Capture the cell that displays the provided text and extract its (X, Y) central coordinate. 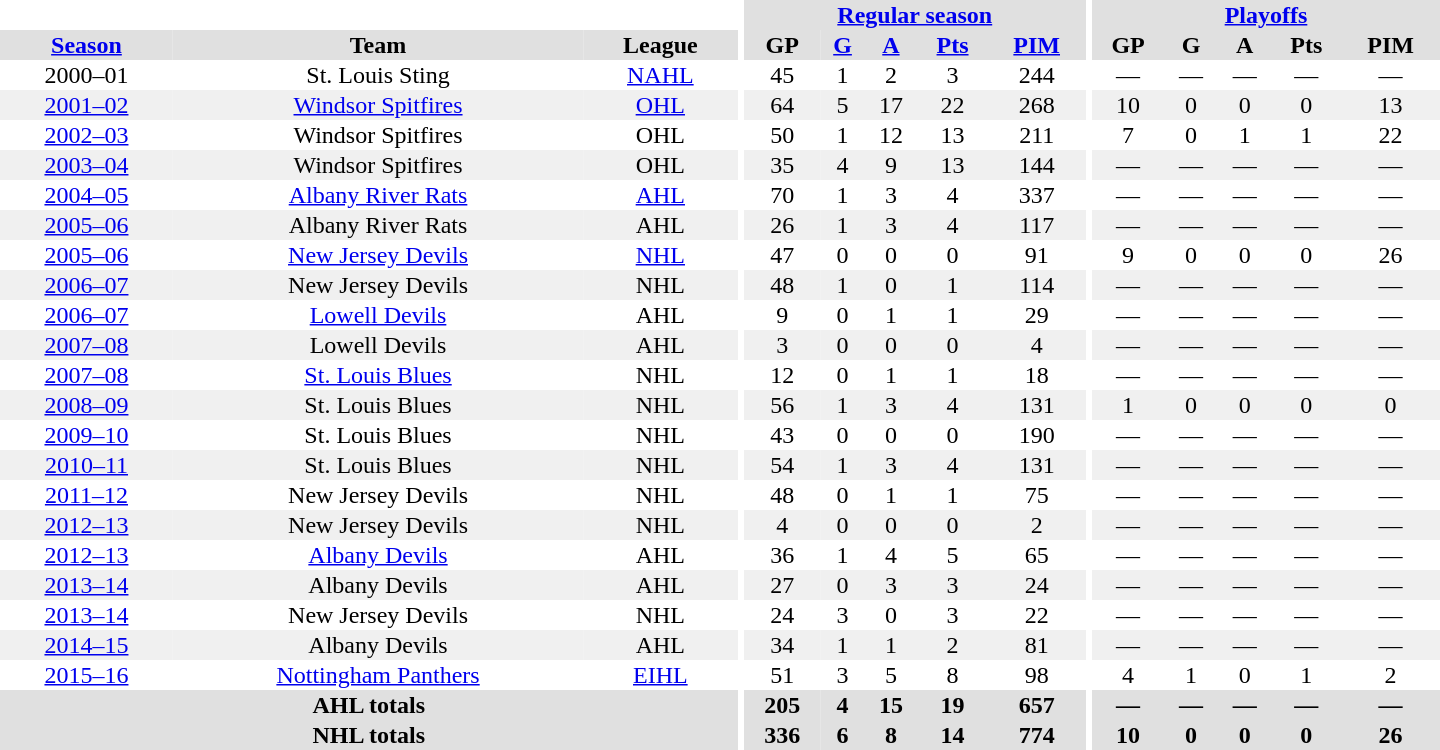
2010–11 (86, 465)
54 (782, 465)
19 (953, 705)
EIHL (660, 675)
205 (782, 705)
244 (1036, 75)
2009–10 (86, 435)
27 (782, 585)
774 (1036, 735)
2000–01 (86, 75)
144 (1036, 165)
36 (782, 555)
657 (1036, 705)
NHL totals (369, 735)
56 (782, 405)
AHL totals (369, 705)
268 (1036, 105)
50 (782, 135)
35 (782, 165)
Team (378, 45)
81 (1036, 645)
51 (782, 675)
NAHL (660, 75)
34 (782, 645)
2014–15 (86, 645)
2011–12 (86, 495)
2003–04 (86, 165)
Nottingham Panthers (378, 675)
337 (1036, 195)
98 (1036, 675)
14 (953, 735)
Regular season (914, 15)
Playoffs (1266, 15)
17 (891, 105)
211 (1036, 135)
2008–09 (86, 405)
75 (1036, 495)
336 (782, 735)
117 (1036, 225)
45 (782, 75)
League (660, 45)
65 (1036, 555)
18 (1036, 375)
64 (782, 105)
Season (86, 45)
91 (1036, 255)
7 (1128, 135)
29 (1036, 315)
2002–03 (86, 135)
2004–05 (86, 195)
114 (1036, 285)
190 (1036, 435)
2001–02 (86, 105)
15 (891, 705)
St. Louis Sting (378, 75)
43 (782, 435)
47 (782, 255)
6 (842, 735)
2015–16 (86, 675)
70 (782, 195)
